Capture the cell that displays the provided text and extract its [X, Y] central coordinate. 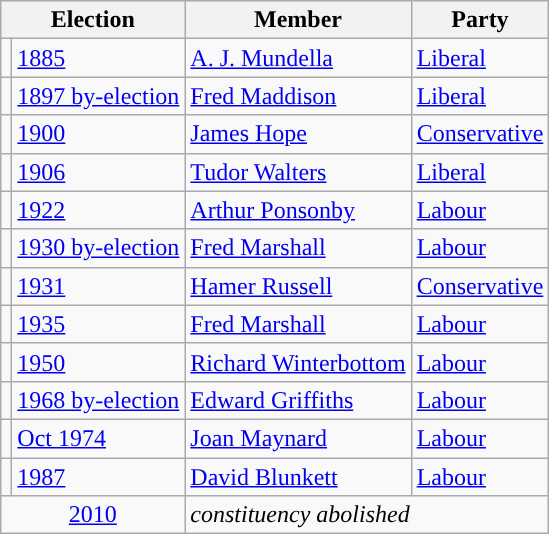
1968 by-election [98, 400]
1931 [98, 286]
David Blunkett [298, 477]
1906 [98, 172]
2010 [93, 515]
1930 by-election [98, 248]
Oct 1974 [98, 438]
Arthur Ponsonby [298, 210]
Party [480, 20]
constituency abolished [367, 515]
1935 [98, 324]
Edward Griffiths [298, 400]
Member [298, 20]
1922 [98, 210]
1987 [98, 477]
James Hope [298, 134]
A. J. Mundella [298, 58]
Fred Maddison [298, 96]
Hamer Russell [298, 286]
Tudor Walters [298, 172]
Joan Maynard [298, 438]
Election [93, 20]
1950 [98, 362]
Richard Winterbottom [298, 362]
1885 [98, 58]
1897 by-election [98, 96]
1900 [98, 134]
